Return the (X, Y) coordinate for the center point of the cell that contains the specified text.  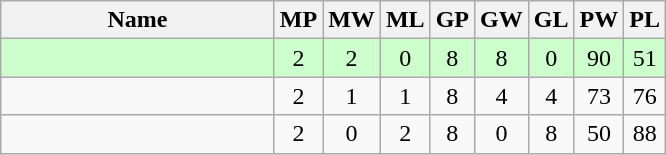
76 (645, 96)
90 (599, 58)
GL (551, 20)
MW (352, 20)
51 (645, 58)
ML (405, 20)
PL (645, 20)
88 (645, 134)
Name (138, 20)
73 (599, 96)
PW (599, 20)
50 (599, 134)
MP (298, 20)
GP (452, 20)
GW (502, 20)
